Locate the cell with the specified text and output its [x, y] center coordinate. 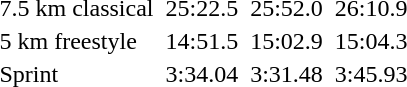
14:51.5 [202, 41]
15:02.9 [287, 41]
